Capture the cell that displays the provided text and extract its (x, y) central coordinate. 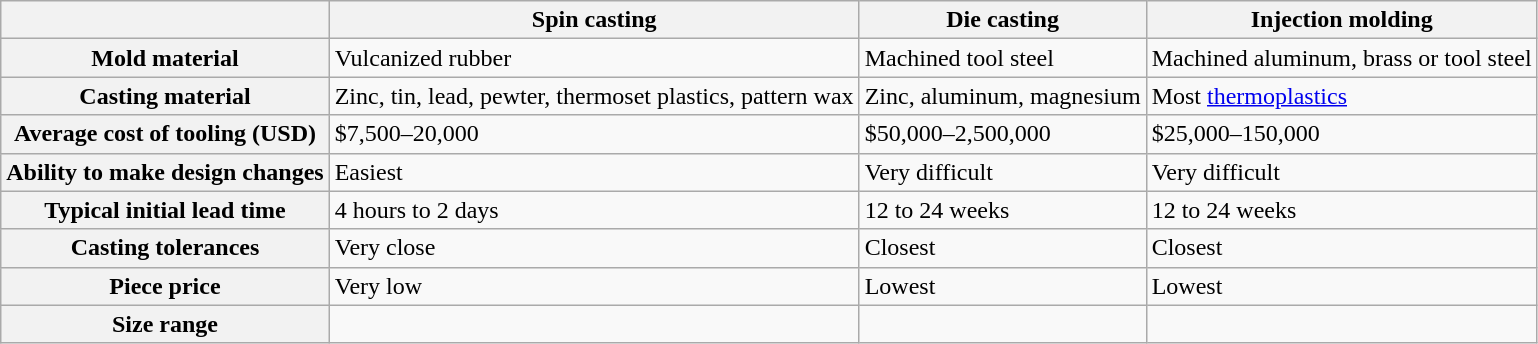
Zinc, aluminum, magnesium (1002, 96)
Vulcanized rubber (594, 58)
Casting tolerances (165, 248)
Mold material (165, 58)
$7,500–20,000 (594, 134)
Ability to make design changes (165, 172)
Injection molding (1342, 20)
Zinc, tin, lead, pewter, thermoset plastics, pattern wax (594, 96)
Machined tool steel (1002, 58)
Typical initial lead time (165, 210)
Piece price (165, 286)
Easiest (594, 172)
4 hours to 2 days (594, 210)
Average cost of tooling (USD) (165, 134)
Most thermoplastics (1342, 96)
$25,000–150,000 (1342, 134)
Spin casting (594, 20)
Size range (165, 324)
Very low (594, 286)
Casting material (165, 96)
$50,000–2,500,000 (1002, 134)
Very close (594, 248)
Die casting (1002, 20)
Machined aluminum, brass or tool steel (1342, 58)
